Detect which cell encompasses the target text, then output its [x, y] center coordinate. 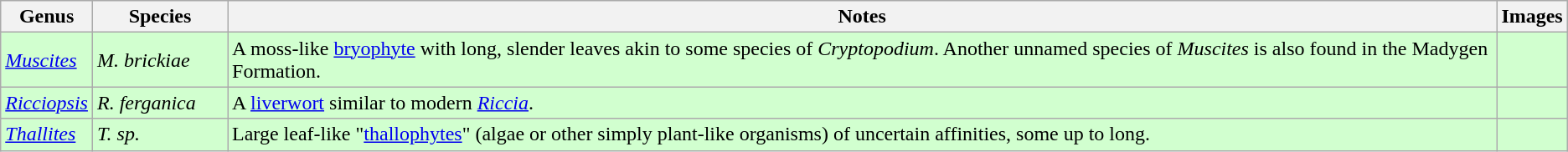
Species [159, 17]
R. ferganica [159, 103]
Muscites [47, 60]
A liverwort similar to modern Riccia. [863, 103]
Ricciopsis [47, 103]
Genus [47, 17]
M. brickiae [159, 60]
Large leaf-like "thallophytes" (algae or other simply plant-like organisms) of uncertain affinities, some up to long. [863, 134]
T. sp. [159, 134]
Notes [863, 17]
Thallites [47, 134]
Images [1532, 17]
